Find where the given text appears and provide that cell's center as (x, y) coordinate. 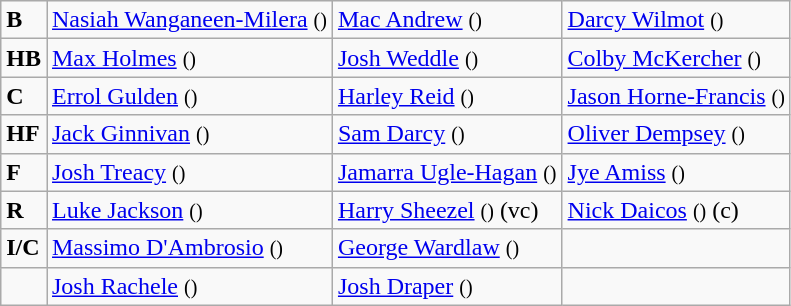
HF (24, 134)
Mac Andrew () (447, 20)
Nasiah Wanganeen-Milera () (189, 20)
Jack Ginnivan () (189, 134)
Harry Sheezel () (vc) (447, 210)
B (24, 20)
Sam Darcy () (447, 134)
Josh Draper () (447, 286)
Massimo D'Ambrosio () (189, 248)
R (24, 210)
Darcy Wilmot () (676, 20)
Colby McKercher () (676, 58)
Jason Horne-Francis () (676, 96)
Jye Amiss () (676, 172)
Max Holmes () (189, 58)
Josh Treacy () (189, 172)
Josh Weddle () (447, 58)
Errol Gulden () (189, 96)
Nick Daicos () (c) (676, 210)
HB (24, 58)
I/C (24, 248)
Luke Jackson () (189, 210)
Josh Rachele () (189, 286)
F (24, 172)
Jamarra Ugle-Hagan () (447, 172)
George Wardlaw () (447, 248)
Harley Reid () (447, 96)
Oliver Dempsey () (676, 134)
C (24, 96)
